Pinpoint the cell where the given text exists, returning its [X, Y] midpoint coordinate. 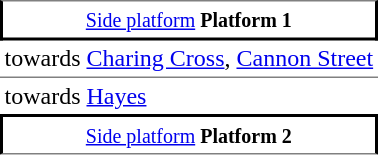
towards Hayes [189, 96]
Side platform Platform 2 [189, 134]
towards Charing Cross, Cannon Street [189, 59]
Side platform Platform 1 [189, 20]
